Locate the cell with the specified text and output its [X, Y] center coordinate. 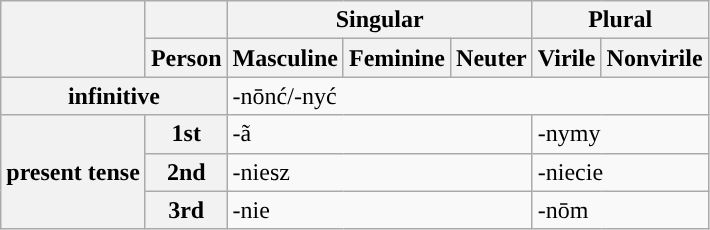
3rd [186, 210]
1st [186, 134]
Feminine [396, 58]
-nōm [620, 210]
Virile [566, 58]
Singular [380, 20]
Neuter [492, 58]
-nie [380, 210]
infinitive [114, 96]
Person [186, 58]
-niecie [620, 172]
-ã [380, 134]
Masculine [285, 58]
-niesz [380, 172]
-nymy [620, 134]
2nd [186, 172]
-nōnć/-nyć [468, 96]
Nonvirile [654, 58]
Plural [620, 20]
present tense [74, 172]
